Extract the (x, y) coordinate from the center of the cell holding the provided text.  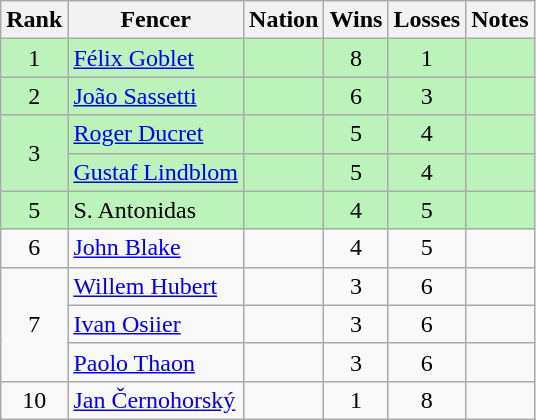
10 (34, 400)
Wins (356, 20)
Jan Černohorský (156, 400)
Notes (500, 20)
Fencer (156, 20)
S. Antonidas (156, 210)
Rank (34, 20)
Ivan Osiier (156, 324)
John Blake (156, 248)
Paolo Thaon (156, 362)
Nation (284, 20)
Willem Hubert (156, 286)
7 (34, 324)
Gustaf Lindblom (156, 172)
Losses (427, 20)
Félix Goblet (156, 58)
Roger Ducret (156, 134)
2 (34, 96)
João Sassetti (156, 96)
